From the cell containing the given text, extract its center point as [x, y] coordinate. 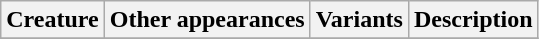
Creature [52, 20]
Variants [359, 20]
Description [473, 20]
Other appearances [207, 20]
